Output the (X, Y) coordinate of the center of the cell containing the given text.  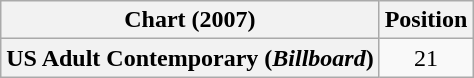
US Adult Contemporary (Billboard) (190, 58)
21 (426, 58)
Position (426, 20)
Chart (2007) (190, 20)
